Provide the [x, y] coordinate of the cell's center where the given text is located.  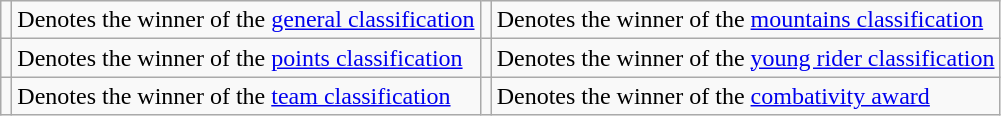
Denotes the winner of the general classification [246, 20]
Denotes the winner of the points classification [246, 58]
Denotes the winner of the combativity award [746, 96]
Denotes the winner of the team classification [246, 96]
Denotes the winner of the mountains classification [746, 20]
Denotes the winner of the young rider classification [746, 58]
